From the cell containing the given text, extract its center point as [x, y] coordinate. 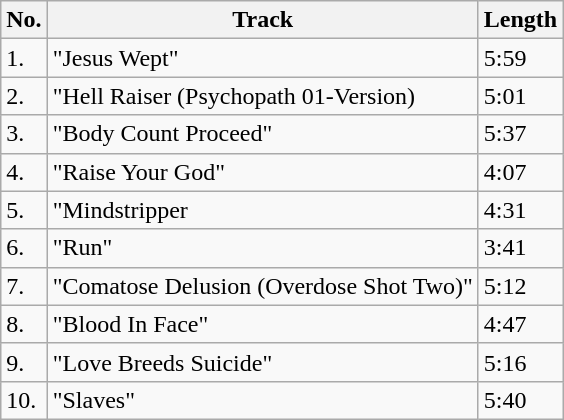
1. [24, 58]
4:47 [520, 324]
3. [24, 134]
5:01 [520, 96]
10. [24, 400]
"Mindstripper [262, 210]
"Slaves" [262, 400]
"Body Count Proceed" [262, 134]
4. [24, 172]
5. [24, 210]
2. [24, 96]
5:59 [520, 58]
4:07 [520, 172]
Length [520, 20]
4:31 [520, 210]
5:16 [520, 362]
"Love Breeds Suicide" [262, 362]
5:37 [520, 134]
6. [24, 248]
"Run" [262, 248]
"Blood In Face" [262, 324]
5:40 [520, 400]
"Raise Your God" [262, 172]
Track [262, 20]
5:12 [520, 286]
9. [24, 362]
No. [24, 20]
7. [24, 286]
"Hell Raiser (Psychopath 01-Version) [262, 96]
3:41 [520, 248]
8. [24, 324]
"Jesus Wept" [262, 58]
"Comatose Delusion (Overdose Shot Two)" [262, 286]
